Locate the cell with the specified text and output its (X, Y) center coordinate. 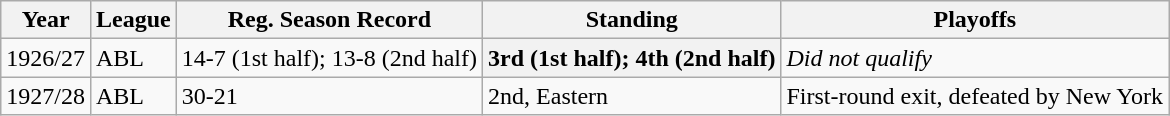
First-round exit, defeated by New York (975, 96)
Standing (632, 20)
1926/27 (46, 58)
Playoffs (975, 20)
1927/28 (46, 96)
14-7 (1st half); 13-8 (2nd half) (329, 58)
3rd (1st half); 4th (2nd half) (632, 58)
League (133, 20)
Did not qualify (975, 58)
2nd, Eastern (632, 96)
30-21 (329, 96)
Year (46, 20)
Reg. Season Record (329, 20)
